Extract the (x, y) coordinate from the center of the cell holding the provided text.  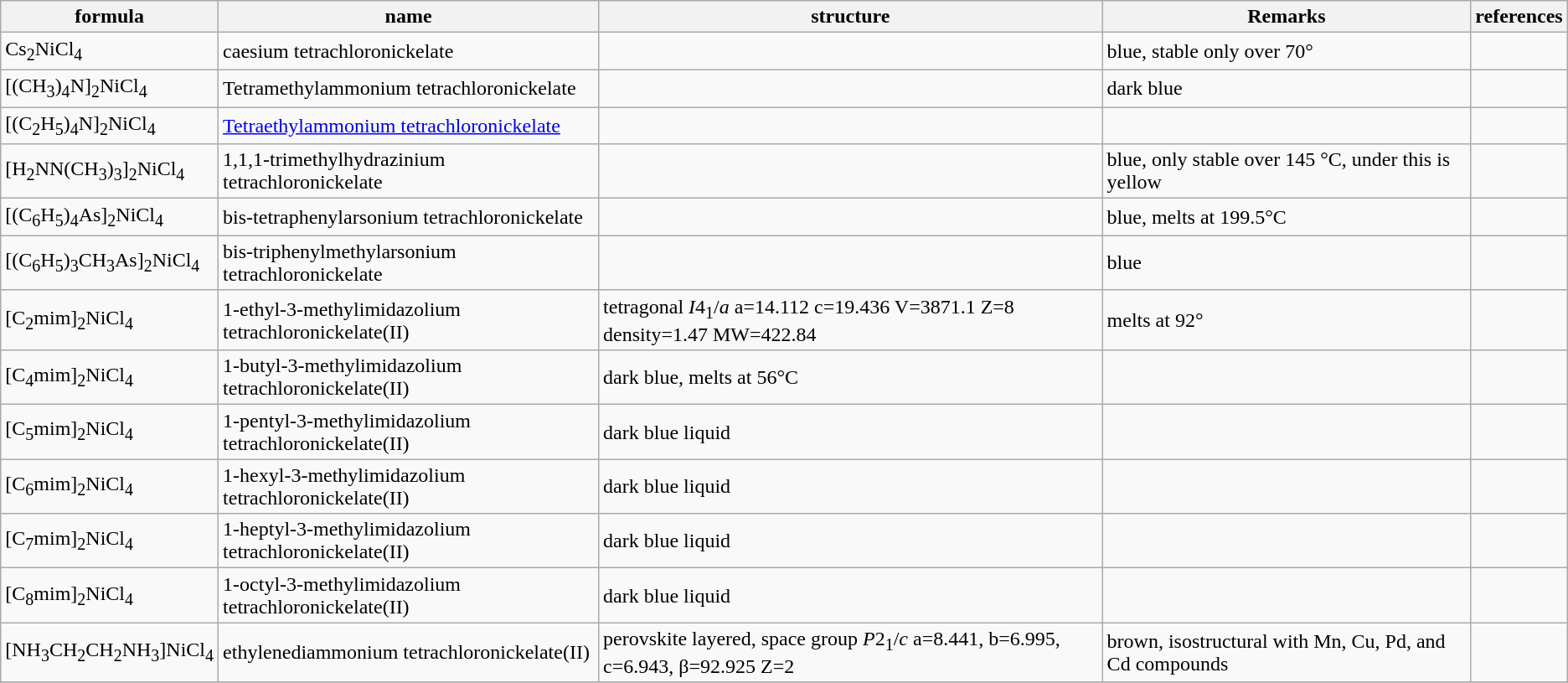
perovskite layered, space group P21/c a=8.441, b=6.995, c=6.943, β=92.925 Z=2 (851, 652)
Tetramethylammonium tetrachloronickelate (409, 88)
[C2mim]2NiCl4 (110, 320)
[NH3CH2CH2NH3]NiCl4 (110, 652)
melts at 92° (1287, 320)
formula (110, 17)
1-pentyl-3-methylimidazolium tetrachloronickelate(II) (409, 432)
1-hexyl-3-methylimidazolium tetrachloronickelate(II) (409, 486)
dark blue (1287, 88)
[C4mim]2NiCl4 (110, 377)
structure (851, 17)
[(CH3)4N]2NiCl4 (110, 88)
1-heptyl-3-methylimidazolium tetrachloronickelate(II) (409, 541)
tetragonal I41/a a=14.112 c=19.436 V=3871.1 Z=8 density=1.47 MW=422.84 (851, 320)
[C5mim]2NiCl4 (110, 432)
[C8mim]2NiCl4 (110, 595)
bis-tetraphenylarsonium tetrachloronickelate (409, 217)
[(C6H5)4As]2NiCl4 (110, 217)
1-octyl-3-methylimidazolium tetrachloronickelate(II) (409, 595)
blue, melts at 199.5°C (1287, 217)
name (409, 17)
blue, stable only over 70° (1287, 51)
references (1519, 17)
Tetraethylammonium tetrachloronickelate (409, 126)
[C6mim]2NiCl4 (110, 486)
1,1,1-trimethylhydrazinium tetrachloronickelate (409, 171)
[(C2H5)4N]2NiCl4 (110, 126)
Cs2NiCl4 (110, 51)
caesium tetrachloronickelate (409, 51)
Remarks (1287, 17)
blue (1287, 263)
[H2NN(CH3)3]2NiCl4 (110, 171)
blue, only stable over 145 °C, under this is yellow (1287, 171)
ethylenediammonium tetrachloronickelate(II) (409, 652)
[(C6H5)3CH3As]2NiCl4 (110, 263)
[C7mim]2NiCl4 (110, 541)
brown, isostructural with Mn, Cu, Pd, and Cd compounds (1287, 652)
1-butyl-3-methylimidazolium tetrachloronickelate(II) (409, 377)
1-ethyl-3-methylimidazolium tetrachloronickelate(II) (409, 320)
bis-triphenylmethylarsonium tetrachloronickelate (409, 263)
dark blue, melts at 56°C (851, 377)
